Determine the (X, Y) coordinate at the center of the cell enclosing the given text.  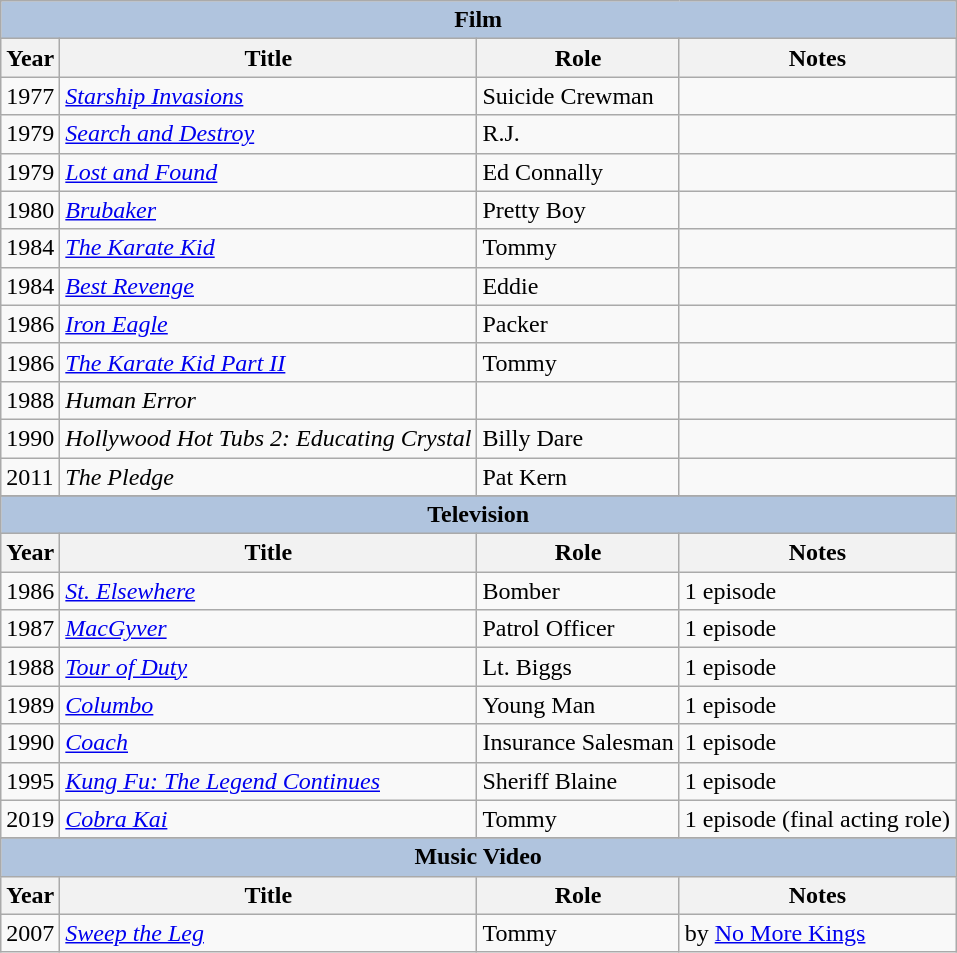
1 episode (final acting role) (817, 819)
Hollywood Hot Tubs 2: Educating Crystal (268, 438)
Columbo (268, 705)
Coach (268, 743)
Human Error (268, 400)
The Karate Kid Part II (268, 362)
Television (478, 515)
1980 (30, 210)
Iron Eagle (268, 324)
Eddie (578, 286)
1995 (30, 781)
Lost and Found (268, 172)
Young Man (578, 705)
2011 (30, 477)
R.J. (578, 134)
St. Elsewhere (268, 591)
Sheriff Blaine (578, 781)
Sweep the Leg (268, 933)
Ed Connally (578, 172)
Lt. Biggs (578, 667)
Best Revenge (268, 286)
The Karate Kid (268, 248)
Tour of Duty (268, 667)
Brubaker (268, 210)
MacGyver (268, 629)
Suicide Crewman (578, 96)
1989 (30, 705)
Patrol Officer (578, 629)
Search and Destroy (268, 134)
Kung Fu: The Legend Continues (268, 781)
Insurance Salesman (578, 743)
1987 (30, 629)
1977 (30, 96)
Film (478, 20)
Pretty Boy (578, 210)
Starship Invasions (268, 96)
Billy Dare (578, 438)
Cobra Kai (268, 819)
Packer (578, 324)
Pat Kern (578, 477)
Music Video (478, 857)
The Pledge (268, 477)
Bomber (578, 591)
2019 (30, 819)
2007 (30, 933)
by No More Kings (817, 933)
